Capture the cell that displays the provided text and extract its (x, y) central coordinate. 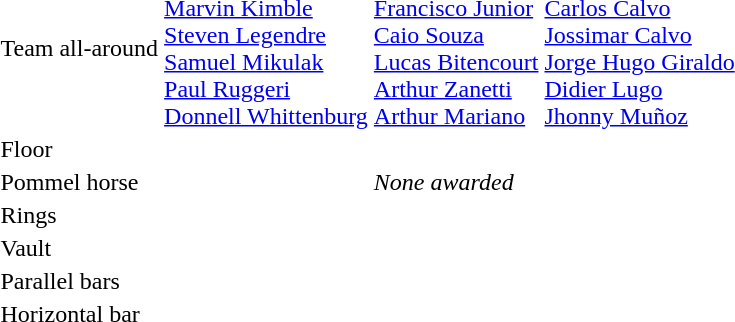
None awarded (456, 182)
